Identify which cell holds the provided text, then report its (x, y) central coordinate. 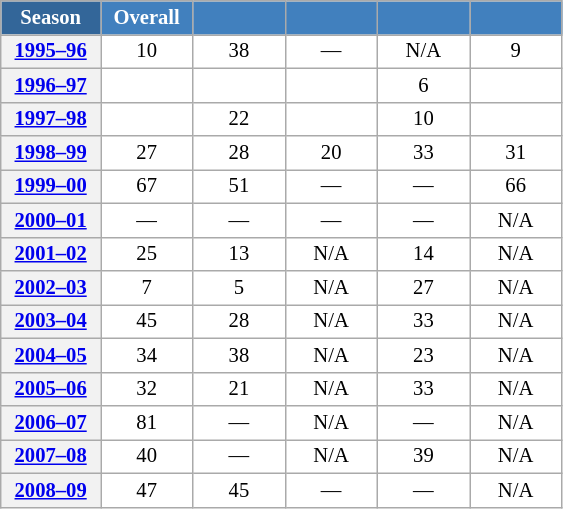
66 (516, 186)
47 (146, 490)
51 (239, 186)
1997–98 (51, 119)
2000–01 (51, 220)
40 (146, 456)
5 (239, 287)
2004–05 (51, 355)
34 (146, 355)
1996–97 (51, 85)
1998–99 (51, 153)
39 (423, 456)
1995–96 (51, 51)
81 (146, 423)
14 (423, 254)
20 (331, 153)
13 (239, 254)
2007–08 (51, 456)
6 (423, 85)
67 (146, 186)
31 (516, 153)
32 (146, 389)
2008–09 (51, 490)
2006–07 (51, 423)
9 (516, 51)
Season (51, 17)
21 (239, 389)
7 (146, 287)
Overall (146, 17)
2005–06 (51, 389)
23 (423, 355)
2001–02 (51, 254)
2002–03 (51, 287)
25 (146, 254)
2003–04 (51, 321)
1999–00 (51, 186)
22 (239, 119)
